Detect which cell encompasses the target text, then output its [x, y] center coordinate. 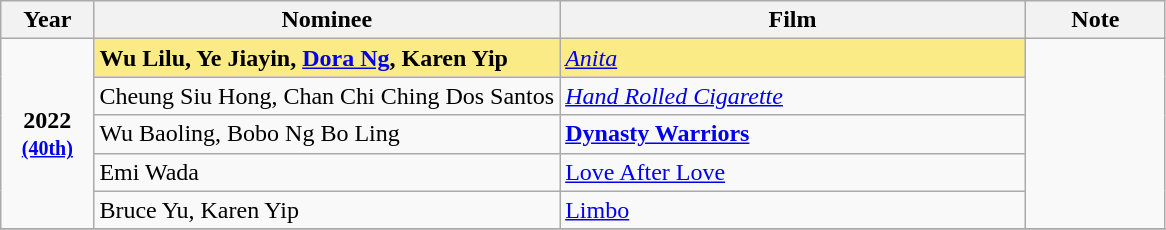
Cheung Siu Hong, Chan Chi Ching Dos Santos [327, 96]
Wu Baoling, Bobo Ng Bo Ling [327, 134]
Wu Lilu, Ye Jiayin, Dora Ng, Karen Yip [327, 58]
2022(40th) [48, 134]
Nominee [327, 20]
Emi Wada [327, 172]
Film [793, 20]
Hand Rolled Cigarette [793, 96]
Love After Love [793, 172]
Anita [793, 58]
Bruce Yu, Karen Yip [327, 210]
Year [48, 20]
Limbo [793, 210]
Dynasty Warriors [793, 134]
Note [1095, 20]
